Output the [x, y] coordinate of the center of the cell containing the given text.  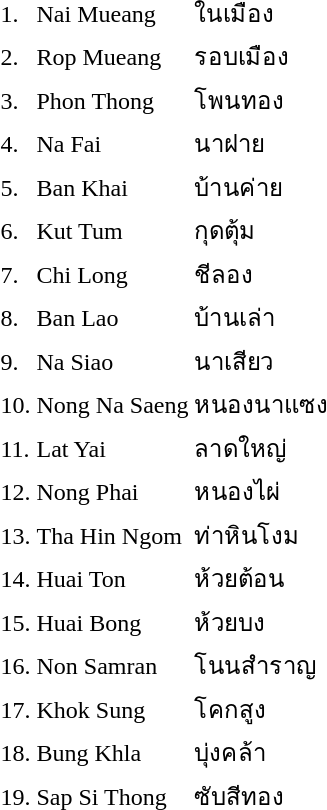
Non Samran [112, 666]
Phon Thong [112, 100]
Huai Ton [112, 578]
Bung Khla [112, 752]
Na Siao [112, 361]
Chi Long [112, 274]
Na Fai [112, 144]
Huai Bong [112, 622]
Lat Yai [112, 448]
Ban Lao [112, 318]
Ban Khai [112, 187]
Nong Na Saeng [112, 404]
Rop Mueang [112, 56]
Khok Sung [112, 709]
Tha Hin Ngom [112, 535]
Nong Phai [112, 492]
Kut Tum [112, 230]
